Determine the [X, Y] coordinate at the center of the cell enclosing the given text.  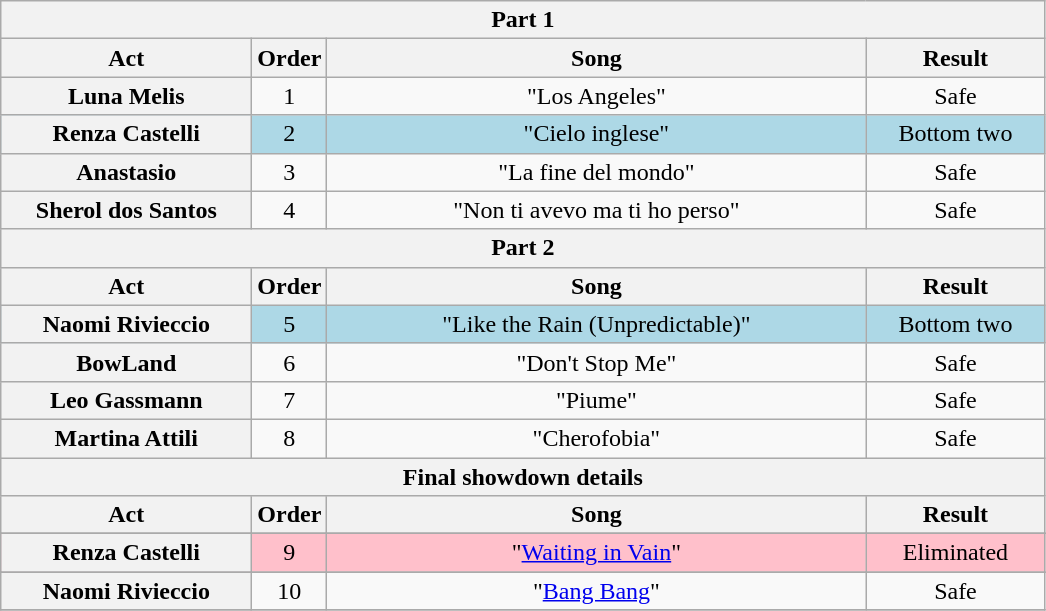
4 [290, 210]
8 [290, 438]
5 [290, 324]
"Bang Bang" [596, 591]
Eliminated [956, 553]
"La fine del mondo" [596, 172]
Part 1 [523, 20]
"Non ti avevo ma ti ho perso" [596, 210]
2 [290, 134]
"Cherofobia" [596, 438]
Sherol dos Santos [126, 210]
BowLand [126, 362]
Anastasio [126, 172]
Final showdown details [523, 477]
"Los Angeles" [596, 96]
6 [290, 362]
10 [290, 591]
1 [290, 96]
Leo Gassmann [126, 400]
"Waiting in Vain" [596, 553]
Luna Melis [126, 96]
"Don't Stop Me" [596, 362]
Martina Attili [126, 438]
9 [290, 553]
"Like the Rain (Unpredictable)" [596, 324]
7 [290, 400]
"Cielo inglese" [596, 134]
3 [290, 172]
"Piume" [596, 400]
Part 2 [523, 248]
